Capture the cell that displays the provided text and extract its (X, Y) central coordinate. 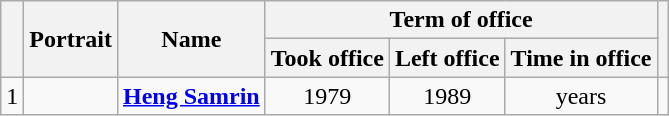
Name (191, 39)
Portrait (71, 39)
years (581, 96)
Heng Samrin (191, 96)
Took office (327, 58)
1 (12, 96)
1989 (447, 96)
Term of office (461, 20)
1979 (327, 96)
Left office (447, 58)
Time in office (581, 58)
